Extract the (X, Y) coordinate from the center of the cell holding the provided text.  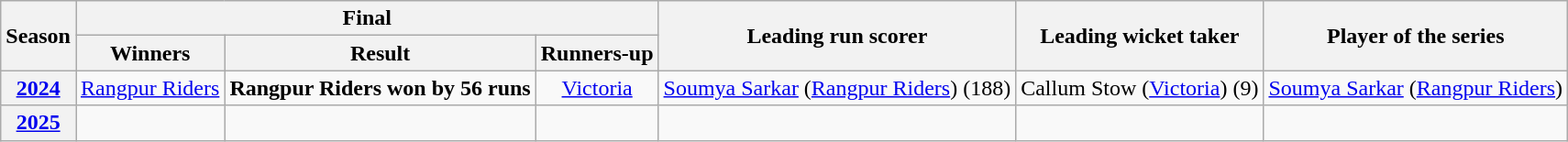
Runners-up (597, 53)
Rangpur Riders (149, 88)
Rangpur Riders won by 56 runs (380, 88)
2025 (39, 123)
Final (367, 18)
Soumya Sarkar (Rangpur Riders) (1416, 88)
Victoria (597, 88)
Leading run scorer (837, 36)
Leading wicket taker (1140, 36)
Soumya Sarkar (Rangpur Riders) (188) (837, 88)
2024 (39, 88)
Result (380, 53)
Season (39, 36)
Callum Stow (Victoria) (9) (1140, 88)
Winners (149, 53)
Player of the series (1416, 36)
